Locate the cell with the specified text and output its [X, Y] center coordinate. 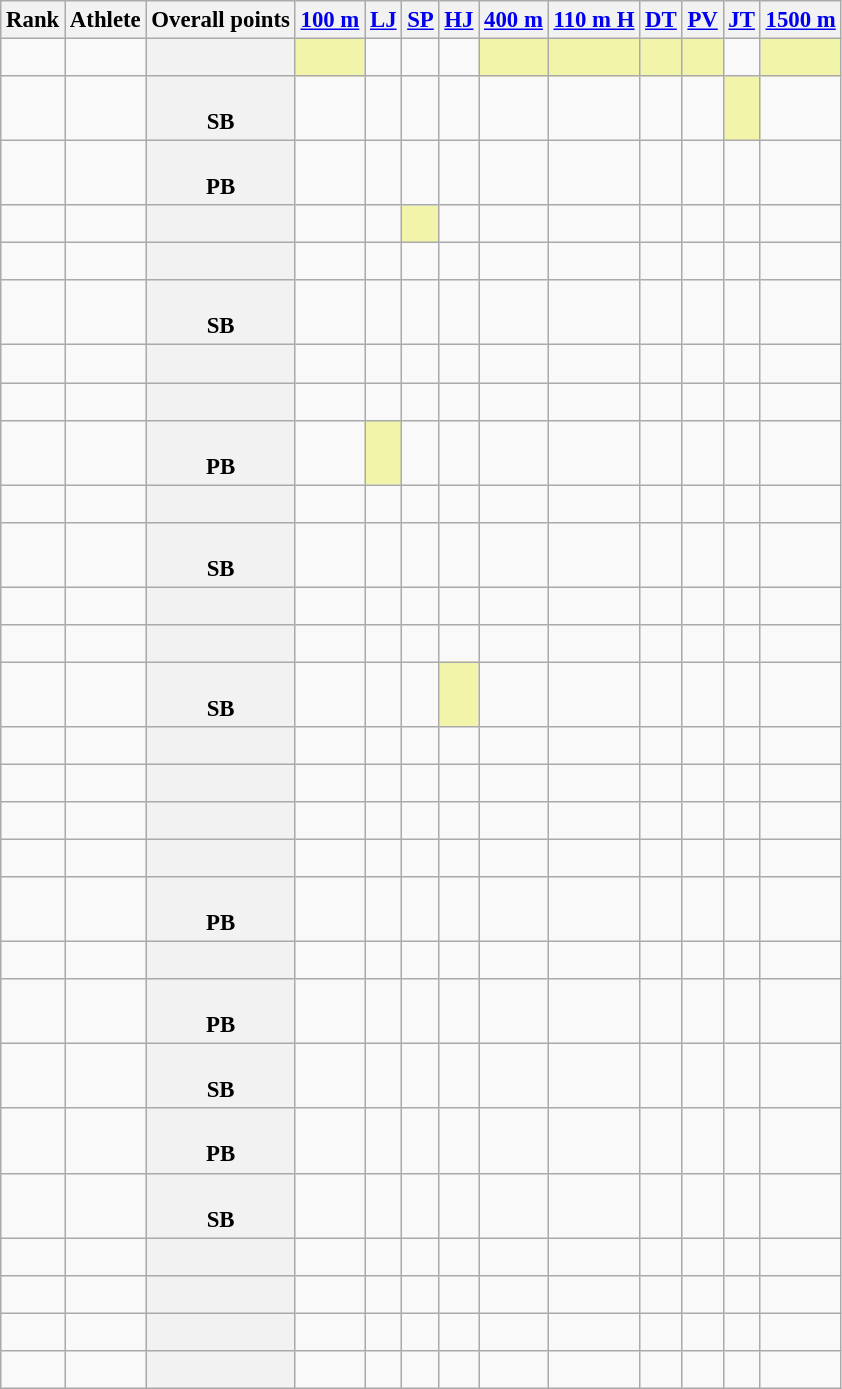
LJ [384, 20]
400 m [514, 20]
1500 m [800, 20]
Athlete [106, 20]
HJ [459, 20]
DT [661, 20]
100 m [330, 20]
SP [420, 20]
110 m H [594, 20]
PV [702, 20]
Overall points [220, 20]
JT [742, 20]
Rank [33, 20]
